Return the (x, y) coordinate for the center point of the cell that contains the specified text.  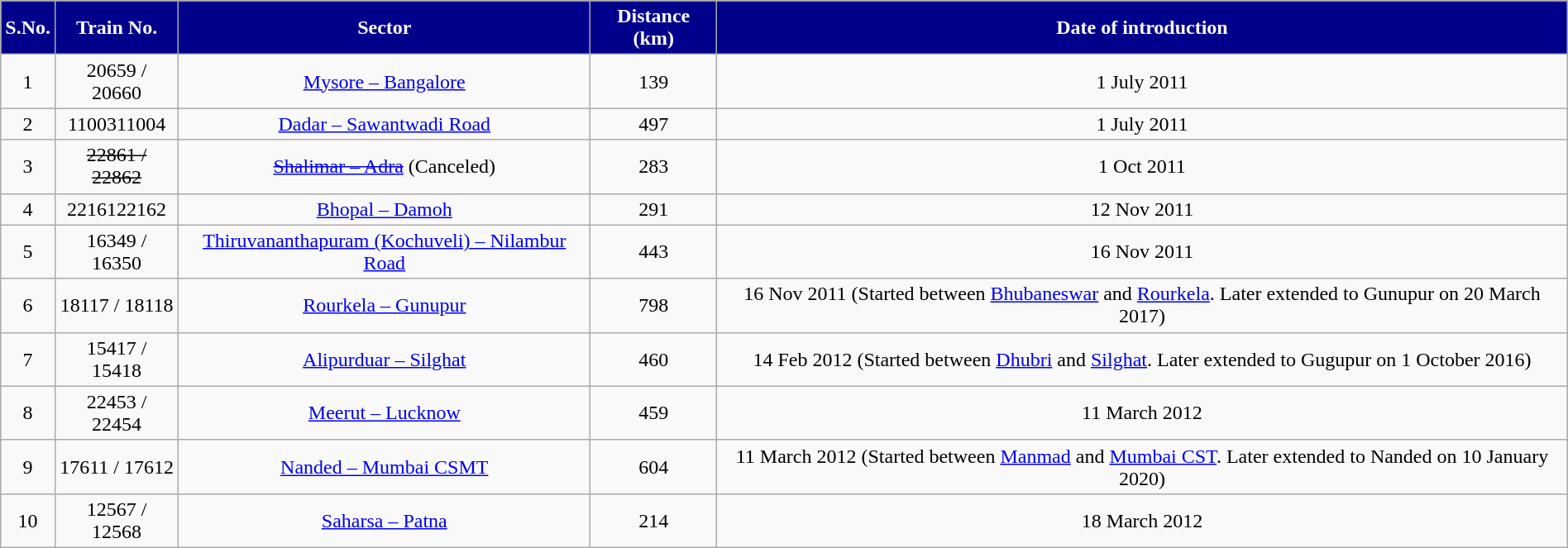
Date of introduction (1143, 28)
Sector (385, 28)
Thiruvananthapuram (Kochuveli) – Nilambur Road (385, 251)
10 (28, 521)
604 (653, 466)
7 (28, 359)
4 (28, 209)
460 (653, 359)
Nanded – Mumbai CSMT (385, 466)
6 (28, 306)
11 March 2012 (1143, 413)
9 (28, 466)
22861 / 22862 (116, 167)
16349 / 16350 (116, 251)
Shalimar – Adra (Canceled) (385, 167)
459 (653, 413)
443 (653, 251)
Meerut – Lucknow (385, 413)
1 (28, 81)
22453 / 22454 (116, 413)
798 (653, 306)
20659 / 20660 (116, 81)
Alipurduar – Silghat (385, 359)
12567 / 12568 (116, 521)
1 Oct 2011 (1143, 167)
S.No. (28, 28)
Mysore – Bangalore (385, 81)
Train No. (116, 28)
291 (653, 209)
15417 / 15418 (116, 359)
18117 / 18118 (116, 306)
214 (653, 521)
5 (28, 251)
1100311004 (116, 124)
Dadar – Sawantwadi Road (385, 124)
8 (28, 413)
Bhopal – Damoh (385, 209)
2 (28, 124)
2216122162 (116, 209)
14 Feb 2012 (Started between Dhubri and Silghat. Later extended to Gugupur on 1 October 2016) (1143, 359)
16 Nov 2011 (Started between Bhubaneswar and Rourkela. Later extended to Gunupur on 20 March 2017) (1143, 306)
16 Nov 2011 (1143, 251)
497 (653, 124)
283 (653, 167)
Rourkela – Gunupur (385, 306)
11 March 2012 (Started between Manmad and Mumbai CST. Later extended to Nanded on 10 January 2020) (1143, 466)
Distance (km) (653, 28)
18 March 2012 (1143, 521)
139 (653, 81)
12 Nov 2011 (1143, 209)
3 (28, 167)
17611 / 17612 (116, 466)
Saharsa – Patna (385, 521)
